Capture the cell that displays the provided text and extract its (x, y) central coordinate. 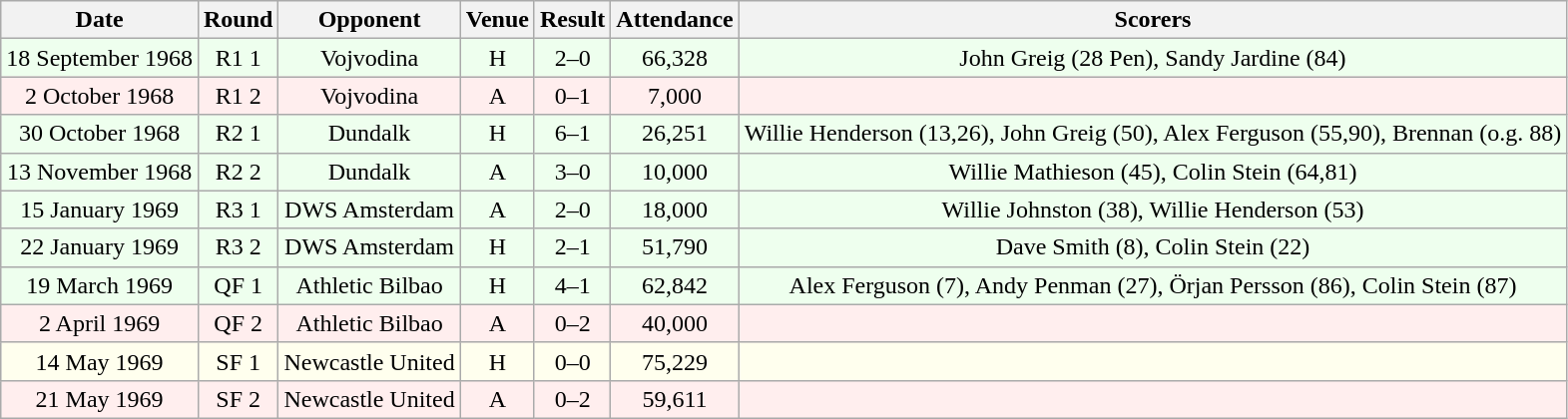
18,000 (675, 209)
Opponent (369, 20)
15 January 1969 (100, 209)
22 January 1969 (100, 247)
Alex Ferguson (7), Andy Penman (27), Örjan Persson (86), Colin Stein (87) (1153, 285)
14 May 1969 (100, 361)
QF 2 (238, 323)
Venue (497, 20)
30 October 1968 (100, 134)
10,000 (675, 172)
19 March 1969 (100, 285)
26,251 (675, 134)
Result (572, 20)
Date (100, 20)
R3 2 (238, 247)
R1 1 (238, 58)
6–1 (572, 134)
18 September 1968 (100, 58)
John Greig (28 Pen), Sandy Jardine (84) (1153, 58)
Attendance (675, 20)
13 November 1968 (100, 172)
0–1 (572, 96)
Dave Smith (8), Colin Stein (22) (1153, 247)
Willie Johnston (38), Willie Henderson (53) (1153, 209)
51,790 (675, 247)
4–1 (572, 285)
7,000 (675, 96)
0–0 (572, 361)
66,328 (675, 58)
21 May 1969 (100, 399)
Willie Henderson (13,26), John Greig (50), Alex Ferguson (55,90), Brennan (o.g. 88) (1153, 134)
Willie Mathieson (45), Colin Stein (64,81) (1153, 172)
3–0 (572, 172)
2 October 1968 (100, 96)
2 April 1969 (100, 323)
2–1 (572, 247)
R3 1 (238, 209)
62,842 (675, 285)
R1 2 (238, 96)
SF 2 (238, 399)
59,611 (675, 399)
Round (238, 20)
R2 1 (238, 134)
40,000 (675, 323)
75,229 (675, 361)
SF 1 (238, 361)
QF 1 (238, 285)
Scorers (1153, 20)
R2 2 (238, 172)
